Output the [X, Y] coordinate of the center of the cell containing the given text.  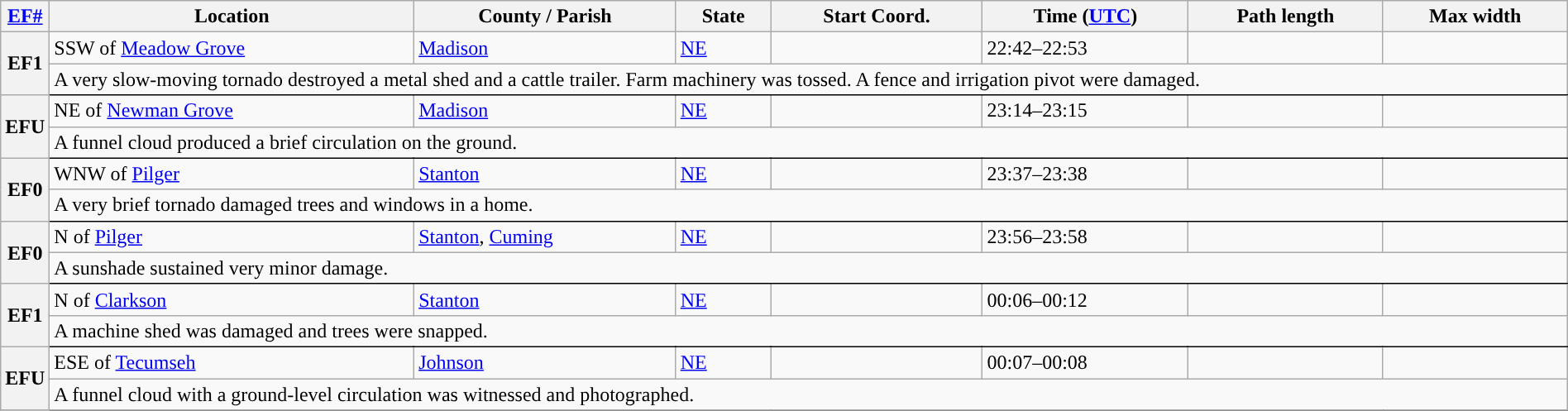
State [723, 17]
SSW of Meadow Grove [232, 48]
County / Parish [546, 17]
Path length [1285, 17]
Stanton, Cuming [546, 237]
22:42–22:53 [1085, 48]
WNW of Pilger [232, 174]
A very slow-moving tornado destroyed a metal shed and a cattle trailer. Farm machinery was tossed. A fence and irrigation pivot were damaged. [809, 79]
ESE of Tecumseh [232, 362]
00:06–00:12 [1085, 299]
N of Clarkson [232, 299]
A sunshade sustained very minor damage. [809, 268]
A funnel cloud produced a brief circulation on the ground. [809, 142]
A machine shed was damaged and trees were snapped. [809, 331]
00:07–00:08 [1085, 362]
23:14–23:15 [1085, 111]
N of Pilger [232, 237]
23:37–23:38 [1085, 174]
A funnel cloud with a ground-level circulation was witnessed and photographed. [809, 394]
NE of Newman Grove [232, 111]
Johnson [546, 362]
EF# [25, 17]
Start Coord. [877, 17]
Location [232, 17]
A very brief tornado damaged trees and windows in a home. [809, 205]
23:56–23:58 [1085, 237]
Max width [1475, 17]
Time (UTC) [1085, 17]
